Provide the (x, y) coordinate of the cell's center where the given text is located.  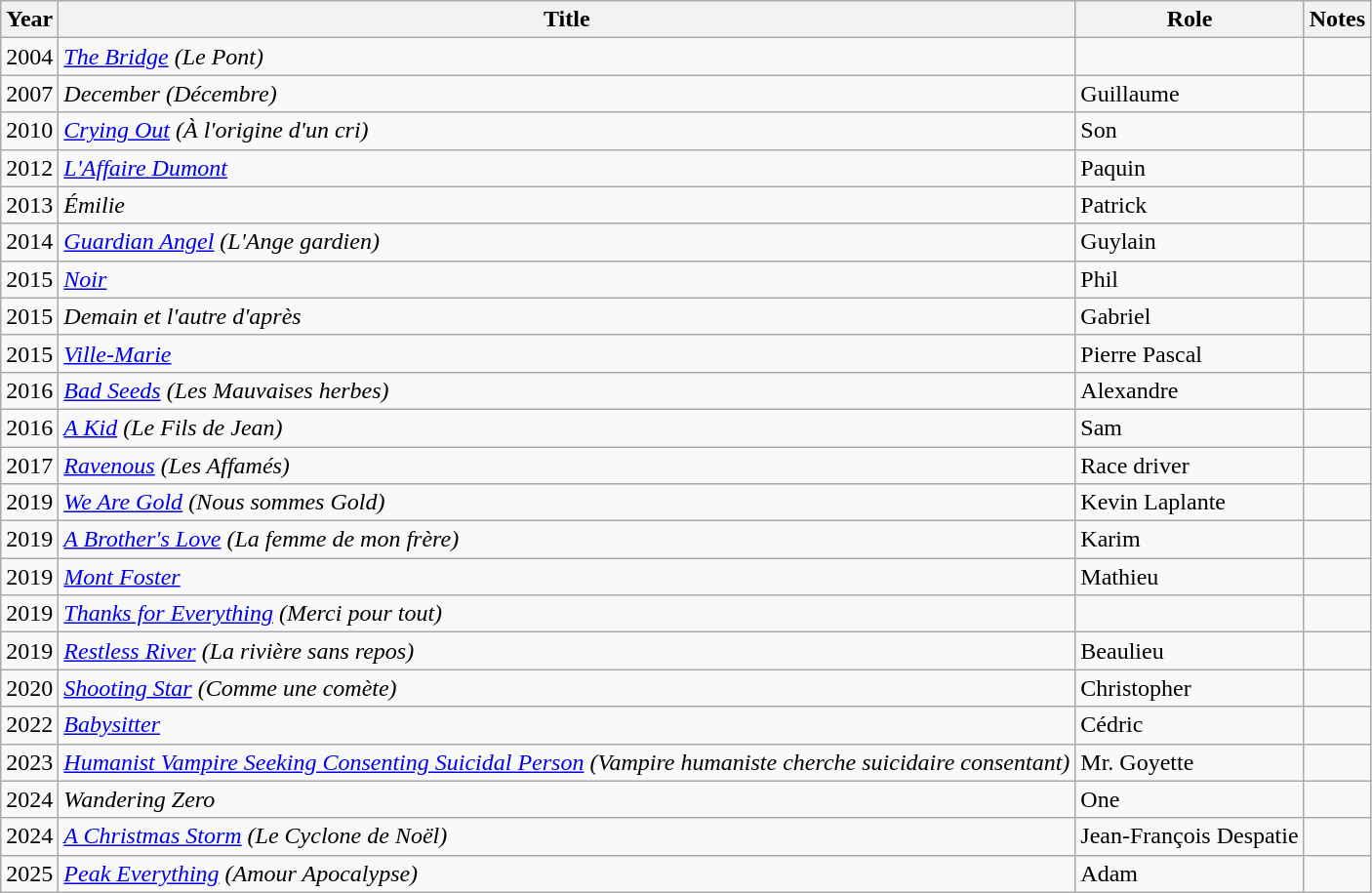
2025 (29, 873)
We Are Gold (Nous sommes Gold) (567, 503)
Title (567, 20)
Phil (1190, 279)
Ville-Marie (567, 353)
One (1190, 799)
Race driver (1190, 466)
Gabriel (1190, 316)
2010 (29, 131)
Karim (1190, 540)
Sam (1190, 427)
2022 (29, 725)
Guardian Angel (L'Ange gardien) (567, 242)
Restless River (La rivière sans repos) (567, 651)
2023 (29, 762)
Mathieu (1190, 577)
Crying Out (À l'origine d'un cri) (567, 131)
Cédric (1190, 725)
Kevin Laplante (1190, 503)
Alexandre (1190, 390)
2014 (29, 242)
Bad Seeds (Les Mauvaises herbes) (567, 390)
2012 (29, 168)
Guylain (1190, 242)
Notes (1337, 20)
Paquin (1190, 168)
Shooting Star (Comme une comète) (567, 688)
Noir (567, 279)
A Kid (Le Fils de Jean) (567, 427)
Adam (1190, 873)
2017 (29, 466)
Guillaume (1190, 94)
Son (1190, 131)
The Bridge (Le Pont) (567, 57)
Pierre Pascal (1190, 353)
Year (29, 20)
Role (1190, 20)
Patrick (1190, 205)
Babysitter (567, 725)
2020 (29, 688)
Christopher (1190, 688)
Mr. Goyette (1190, 762)
Émilie (567, 205)
December (Décembre) (567, 94)
L'Affaire Dumont (567, 168)
A Brother's Love (La femme de mon frère) (567, 540)
Beaulieu (1190, 651)
Jean-François Despatie (1190, 836)
Peak Everything (Amour Apocalypse) (567, 873)
Mont Foster (567, 577)
Wandering Zero (567, 799)
2004 (29, 57)
A Christmas Storm (Le Cyclone de Noël) (567, 836)
Humanist Vampire Seeking Consenting Suicidal Person (Vampire humaniste cherche suicidaire consentant) (567, 762)
Ravenous (Les Affamés) (567, 466)
Demain et l'autre d'après (567, 316)
2013 (29, 205)
2007 (29, 94)
Thanks for Everything (Merci pour tout) (567, 614)
